From the cell containing the given text, extract its center point as (x, y) coordinate. 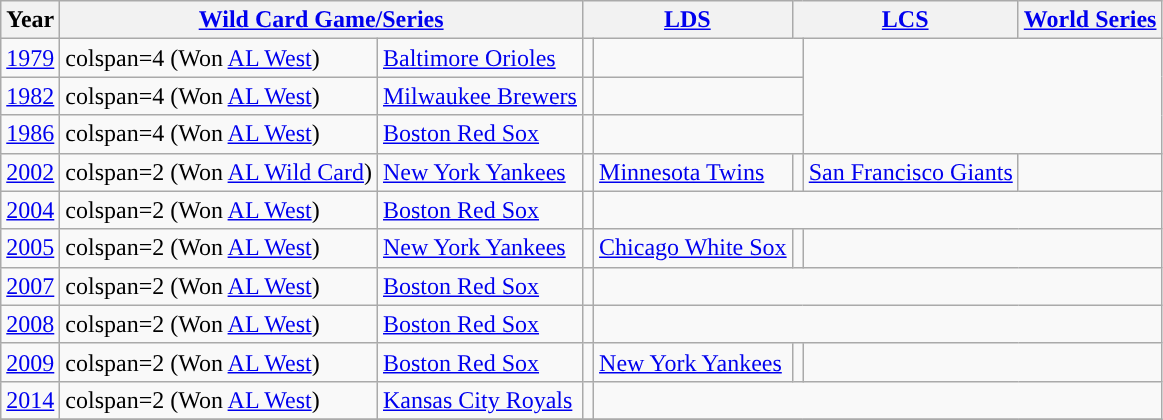
colspan=2 (Won AL Wild Card) (219, 172)
Wild Card Game/Series (322, 20)
Chicago White Sox (694, 248)
2008 (30, 324)
Milwaukee Brewers (480, 96)
2014 (30, 400)
2005 (30, 248)
Year (30, 20)
Baltimore Orioles (480, 58)
World Series (1090, 20)
San Francisco Giants (910, 172)
Minnesota Twins (694, 172)
1979 (30, 58)
2009 (30, 362)
2007 (30, 286)
Kansas City Royals (480, 400)
1986 (30, 134)
1982 (30, 96)
2004 (30, 210)
2002 (30, 172)
LCS (905, 20)
LDS (687, 20)
